Return [X, Y] of the center of cell containing provided text 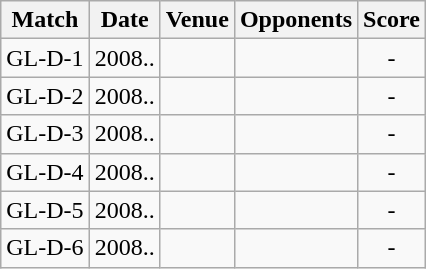
Opponents [296, 20]
GL-D-6 [45, 248]
Score [392, 20]
GL-D-2 [45, 96]
Match [45, 20]
Venue [197, 20]
GL-D-3 [45, 134]
GL-D-1 [45, 58]
Date [124, 20]
GL-D-5 [45, 210]
GL-D-4 [45, 172]
